Capture the cell that displays the provided text and extract its (X, Y) central coordinate. 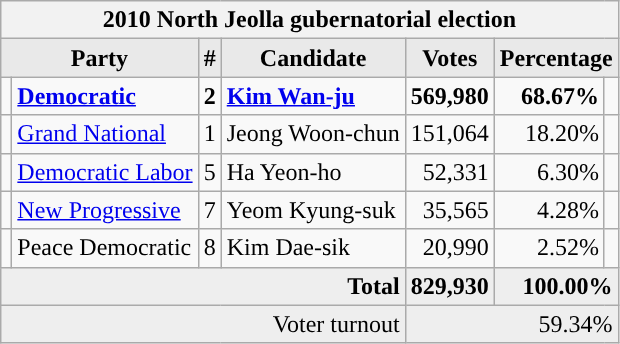
7 (210, 210)
Votes (450, 58)
2010 North Jeolla gubernatorial election (310, 20)
5 (210, 172)
Jeong Woon-chun (313, 134)
Grand National (105, 134)
# (210, 58)
Percentage (556, 58)
68.67% (549, 96)
569,980 (450, 96)
2.52% (549, 248)
Peace Democratic (105, 248)
829,930 (450, 286)
Voter turnout (203, 324)
New Progressive (105, 210)
52,331 (450, 172)
Candidate (313, 58)
100.00% (556, 286)
18.20% (549, 134)
Democratic Labor (105, 172)
Kim Wan-ju (313, 96)
Total (203, 286)
59.34% (512, 324)
8 (210, 248)
Ha Yeon-ho (313, 172)
Party (100, 58)
2 (210, 96)
Democratic (105, 96)
151,064 (450, 134)
6.30% (549, 172)
35,565 (450, 210)
1 (210, 134)
Kim Dae-sik (313, 248)
20,990 (450, 248)
Yeom Kyung-suk (313, 210)
4.28% (549, 210)
